Search for the cell housing the specified text and yield its (X, Y) center coordinate. 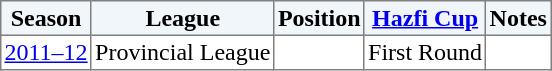
League (182, 18)
Position (319, 18)
Provincial League (182, 52)
2011–12 (46, 52)
Notes (518, 18)
Season (46, 18)
Hazfi Cup (425, 18)
First Round (425, 52)
